Find where the given text appears and provide that cell's center as [X, Y] coordinate. 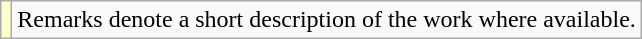
Remarks denote a short description of the work where available. [327, 20]
